Find where the given text appears and provide that cell's center as [x, y] coordinate. 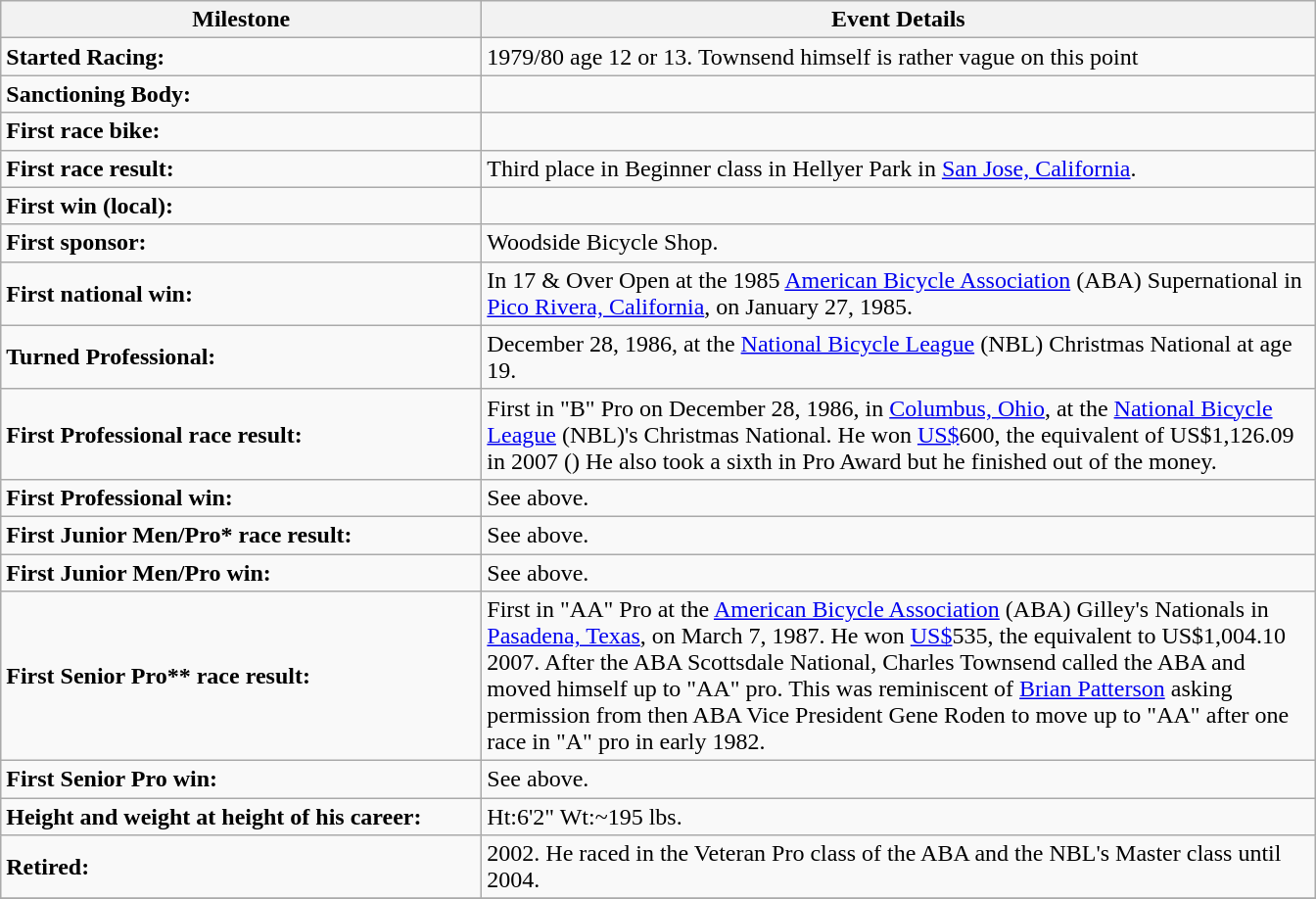
First Junior Men/Pro win: [241, 573]
First race result: [241, 168]
First win (local): [241, 206]
Ht:6'2" Wt:~195 lbs. [899, 817]
Milestone [241, 20]
In 17 & Over Open at the 1985 American Bicycle Association (ABA) Supernational in Pico Rivera, California, on January 27, 1985. [899, 294]
Woodside Bicycle Shop. [899, 243]
Event Details [899, 20]
First national win: [241, 294]
1979/80 age 12 or 13. Townsend himself is rather vague on this point [899, 57]
First Junior Men/Pro* race result: [241, 535]
First sponsor: [241, 243]
December 28, 1986, at the National Bicycle League (NBL) Christmas National at age 19. [899, 356]
First Senior Pro** race result: [241, 676]
Height and weight at height of his career: [241, 817]
2002. He raced in the Veteran Pro class of the ABA and the NBL's Master class until 2004. [899, 868]
First Professional win: [241, 497]
First Senior Pro win: [241, 780]
Retired: [241, 868]
Started Racing: [241, 57]
Third place in Beginner class in Hellyer Park in San Jose, California. [899, 168]
First Professional race result: [241, 434]
First race bike: [241, 131]
Turned Professional: [241, 356]
Sanctioning Body: [241, 94]
